For the text-containing cell, return its midpoint in [x, y] coordinate format. 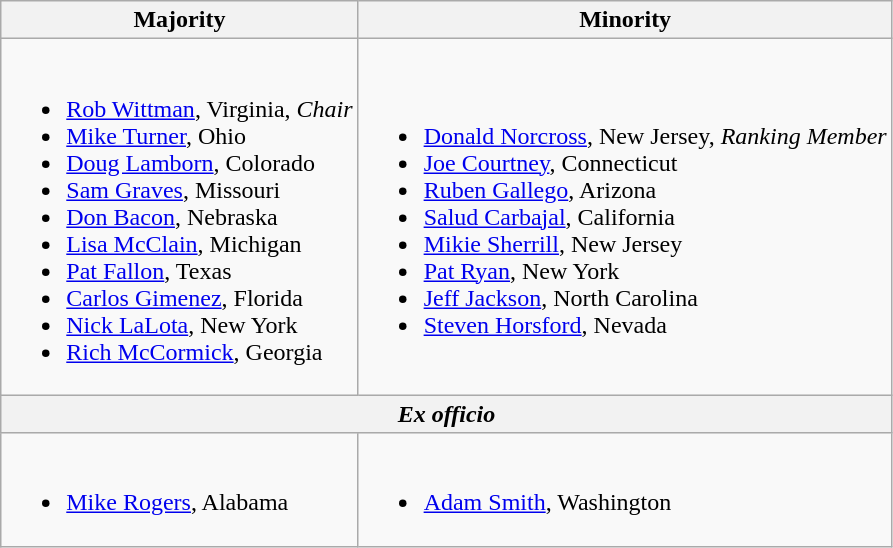
Mike Rogers, Alabama [180, 490]
Adam Smith, Washington [625, 490]
Ex officio [446, 414]
Majority [180, 20]
Minority [625, 20]
